Provide the [X, Y] coordinate of the cell's center where the given text is located.  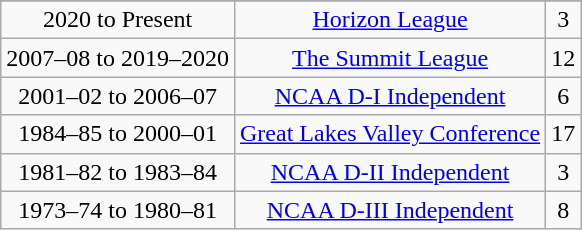
12 [564, 58]
The Summit League [390, 58]
Horizon League [390, 20]
2020 to Present [118, 20]
NCAA D-III Independent [390, 210]
2001–02 to 2006–07 [118, 96]
1984–85 to 2000–01 [118, 134]
1981–82 to 1983–84 [118, 172]
8 [564, 210]
Great Lakes Valley Conference [390, 134]
NCAA D-I Independent [390, 96]
NCAA D-II Independent [390, 172]
6 [564, 96]
2007–08 to 2019–2020 [118, 58]
17 [564, 134]
1973–74 to 1980–81 [118, 210]
